Locate the cell with the specified text and output its [X, Y] center coordinate. 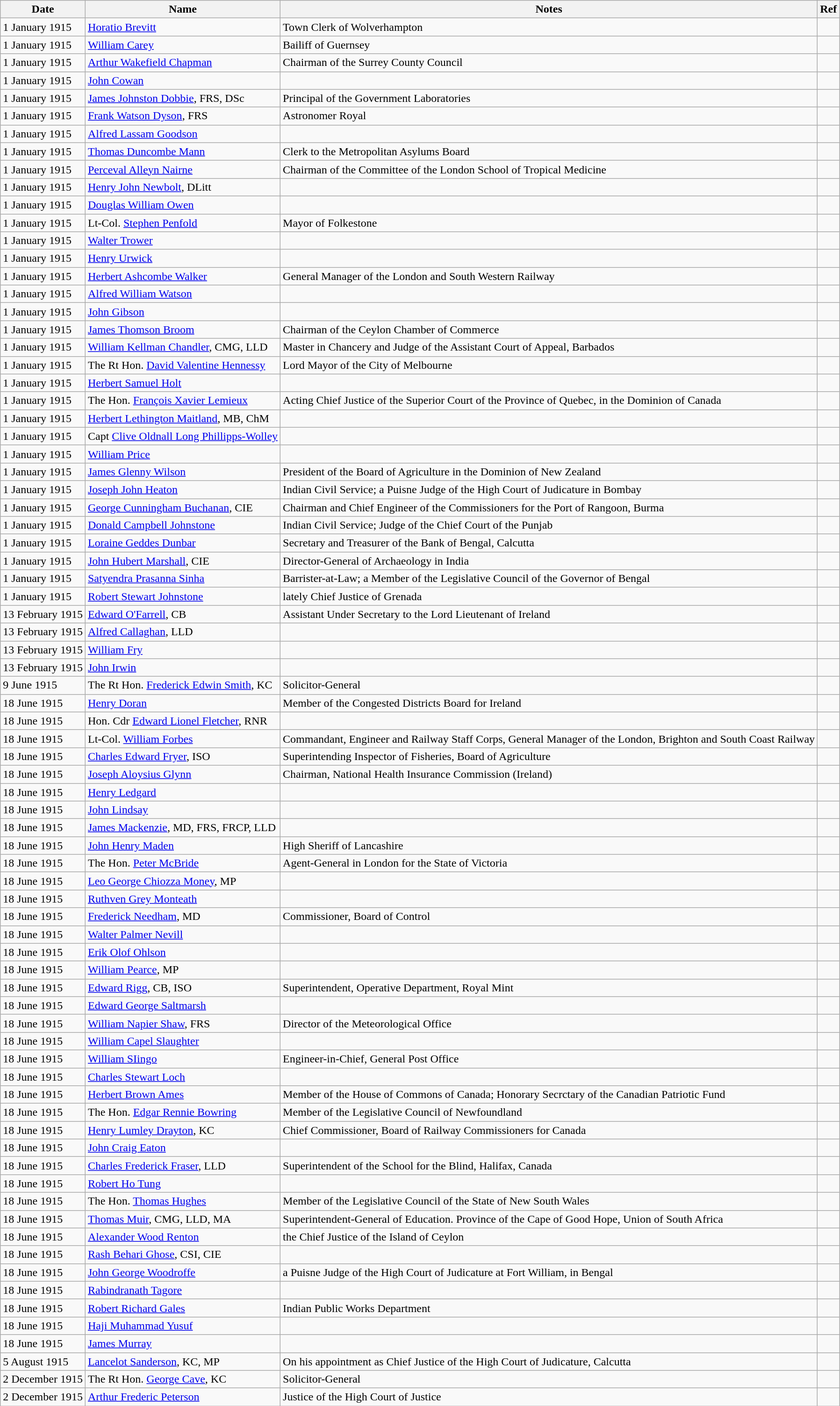
William Napier Shaw, FRS [182, 1023]
General Manager of the London and South Western Railway [549, 276]
The Rt Hon. Frederick Edwin Smith, KC [182, 685]
5 August 1915 [43, 1362]
Commissioner, Board of Control [549, 917]
John Lindsay [182, 810]
Edward Rigg, CB, ISO [182, 988]
William Pearce, MP [182, 970]
Erik Olof Ohlson [182, 952]
Robert Ho Tung [182, 1184]
Henry Lumley Drayton, KC [182, 1130]
John George Woodroffe [182, 1272]
Haji Muhammad Yusuf [182, 1326]
Superintendent of the School for the Blind, Halifax, Canada [549, 1166]
Robert Richard Gales [182, 1308]
Herbert Ashcombe Walker [182, 276]
Lt-Col. William Forbes [182, 739]
Superintendent-General of Education. Province of the Cape of Good Hope, Union of South Africa [549, 1219]
John Gibson [182, 312]
Edward George Saltmarsh [182, 1005]
Joseph Aloysius Glynn [182, 774]
Rabindranath Tagore [182, 1290]
Chairman and Chief Engineer of the Commissioners for the Port of Rangoon, Burma [549, 507]
Alexander Wood Renton [182, 1237]
Herbert Samuel Holt [182, 383]
Donald Campbell Johnstone [182, 525]
Lt-Col. Stephen Penfold [182, 223]
Capt Clive Oldnall Long Phillipps-Wolley [182, 436]
a Puisne Judge of the High Court of Judicature at Fort William, in Bengal [549, 1272]
Ruthven Grey Monteath [182, 899]
John Irwin [182, 667]
Henry Doran [182, 703]
Ref [828, 9]
Charles Edward Fryer, ISO [182, 756]
Perceval Alleyn Nairne [182, 169]
Douglas William Owen [182, 205]
Chief Commissioner, Board of Railway Commissioners for Canada [549, 1130]
President of the Board of Agriculture in the Dominion of New Zealand [549, 472]
High Sheriff of Lancashire [549, 846]
Justice of the High Court of Justice [549, 1397]
Loraine Geddes Dunbar [182, 543]
Arthur Wakefield Chapman [182, 63]
Alfred William Watson [182, 294]
William Fry [182, 650]
Chairman of the Surrey County Council [549, 63]
Chairman of the Committee of the London School of Tropical Medicine [549, 169]
Member of the House of Commons of Canada; Honorary Secrctary of the Canadian Patriotic Fund [549, 1095]
George Cunningham Buchanan, CIE [182, 507]
Date [43, 9]
Commandant, Engineer and Railway Staff Corps, General Manager of the London, Brighton and South Coast Railway [549, 739]
James Glenny Wilson [182, 472]
Herbert Brown Ames [182, 1095]
On his appointment as Chief Justice of the High Court of Judicature, Calcutta [549, 1362]
Thomas Duncombe Mann [182, 151]
Leo George Chiozza Money, MP [182, 881]
Member of the Legislative Council of the State of New South Wales [549, 1201]
Town Clerk of Wolverhampton [549, 27]
Member of the Congested Districts Board for Ireland [549, 703]
Lancelot Sanderson, KC, MP [182, 1362]
James Thomson Broom [182, 330]
the Chief Justice of the Island of Ceylon [549, 1237]
John Henry Maden [182, 846]
Horatio Brevitt [182, 27]
William Price [182, 454]
Superintending Inspector of Fisheries, Board of Agriculture [549, 756]
James Johnston Dobbie, FRS, DSc [182, 98]
William Capel Slaughter [182, 1041]
Frank Watson Dyson, FRS [182, 116]
John Cowan [182, 80]
Lord Mayor of the City of Melbourne [549, 365]
The Hon. Thomas Hughes [182, 1201]
Master in Chancery and Judge of the Assistant Court of Appeal, Barbados [549, 347]
Henry Urwick [182, 258]
James Mackenzie, MD, FRS, FRCP, LLD [182, 828]
lately Chief Justice of Grenada [549, 596]
Walter Trower [182, 241]
Robert Stewart Johnstone [182, 596]
The Hon. François Xavier Lemieux [182, 401]
Chairman of the Ceylon Chamber of Commerce [549, 330]
Indian Civil Service; a Puisne Judge of the High Court of Judicature in Bombay [549, 489]
Frederick Needham, MD [182, 917]
The Hon. Peter McBride [182, 863]
Henry John Newbolt, DLitt [182, 187]
Director of the Meteorological Office [549, 1023]
Secretary and Treasurer of the Bank of Bengal, Calcutta [549, 543]
Indian Public Works Department [549, 1308]
Astronomer Royal [549, 116]
Walter Palmer Nevill [182, 934]
James Murray [182, 1343]
Thomas Muir, CMG, LLD, MA [182, 1219]
Edward O'Farrell, CB [182, 614]
Engineer-in-Chief, General Post Office [549, 1059]
Charles Frederick Fraser, LLD [182, 1166]
The Hon. Edgar Rennie Bowring [182, 1112]
Charles Stewart Loch [182, 1076]
Name [182, 9]
Superintendent, Operative Department, Royal Mint [549, 988]
Hon. Cdr Edward Lionel Fletcher, RNR [182, 721]
William Kellman Chandler, CMG, LLD [182, 347]
Barrister-at-Law; a Member of the Legislative Council of the Governor of Bengal [549, 579]
Member of the Legislative Council of Newfoundland [549, 1112]
The Rt Hon. David Valentine Hennessy [182, 365]
Agent-General in London for the State of Victoria [549, 863]
John Hubert Marshall, CIE [182, 561]
William Carey [182, 45]
Notes [549, 9]
Acting Chief Justice of the Superior Court of the Province of Quebec, in the Dominion of Canada [549, 401]
Chairman, National Health Insurance Commission (Ireland) [549, 774]
Herbert Lethington Maitland, MB, ChM [182, 418]
Henry Ledgard [182, 792]
Mayor of Folkestone [549, 223]
Alfred Callaghan, LLD [182, 632]
Principal of the Government Laboratories [549, 98]
Arthur Frederic Peterson [182, 1397]
William SIingo [182, 1059]
Assistant Under Secretary to the Lord Lieutenant of Ireland [549, 614]
Clerk to the Metropolitan Asylums Board [549, 151]
Satyendra Prasanna Sinha [182, 579]
Joseph John Heaton [182, 489]
Rash Behari Ghose, CSI, CIE [182, 1255]
John Craig Eaton [182, 1148]
Indian Civil Service; Judge of the Chief Court of the Punjab [549, 525]
9 June 1915 [43, 685]
Director-General of Archaeology in India [549, 561]
Bailiff of Guernsey [549, 45]
The Rt Hon. George Cave, KC [182, 1379]
Alfred Lassam Goodson [182, 134]
